Scan for the cell matching the given text and deliver its (X, Y) coordinate at center. 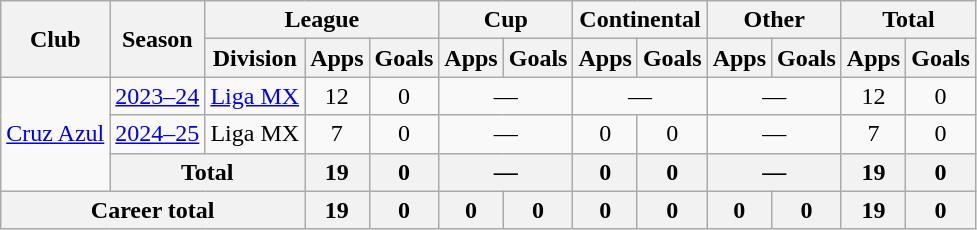
Division (255, 58)
2024–25 (158, 134)
Club (56, 39)
Continental (640, 20)
2023–24 (158, 96)
Cruz Azul (56, 134)
Career total (153, 210)
League (322, 20)
Cup (506, 20)
Season (158, 39)
Other (774, 20)
